Capture the cell that displays the provided text and extract its [X, Y] central coordinate. 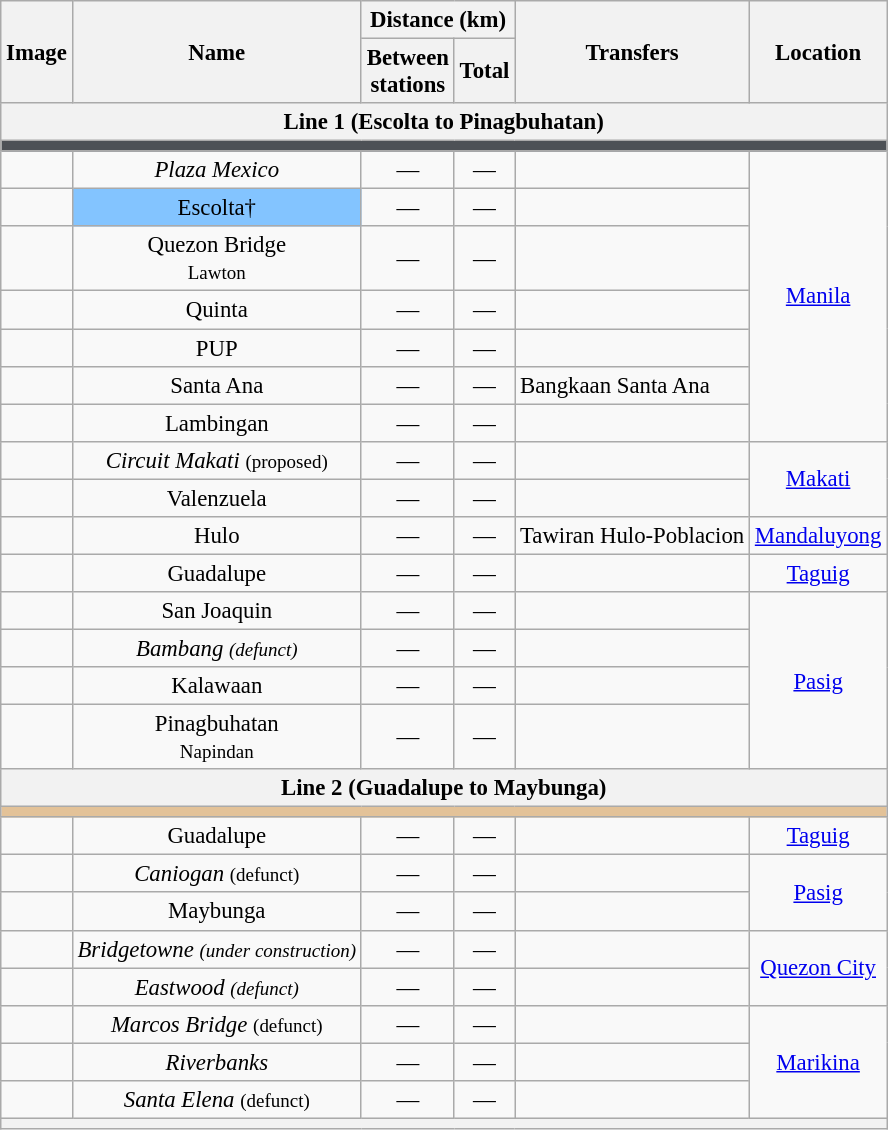
PUP [216, 348]
Mandaluyong [818, 536]
Caniogan (defunct) [216, 874]
Distance (km) [438, 20]
San Joaquin [216, 611]
Makati [818, 478]
Betweenstations [408, 72]
Total [484, 72]
Hulo [216, 536]
Plaza Mexico [216, 170]
Marikina [818, 1062]
Santa Ana [216, 385]
Quezon City [818, 968]
Escolta† [216, 208]
Tawiran Hulo-Poblacion [632, 536]
Lambingan [216, 423]
Riverbanks [216, 1062]
Location [818, 52]
Bambang (defunct) [216, 648]
Image [36, 52]
Quinta [216, 310]
Line 1 (Escolta to Pinagbuhatan) [444, 122]
PinagbuhatanNapindan [216, 738]
Kalawaan [216, 686]
Maybunga [216, 912]
Marcos Bridge (defunct) [216, 1024]
Transfers [632, 52]
Line 2 (Guadalupe to Maybunga) [444, 788]
Santa Elena (defunct) [216, 1100]
Eastwood (defunct) [216, 987]
Manila [818, 296]
Name [216, 52]
Circuit Makati (proposed) [216, 460]
Quezon BridgeLawton [216, 258]
Bangkaan Santa Ana [632, 385]
Valenzuela [216, 498]
Bridgetowne (under construction) [216, 949]
